Locate the cell with the specified text and output its (x, y) center coordinate. 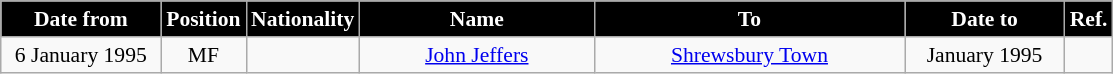
Nationality (302, 19)
Shrewsbury Town (749, 55)
Date to (985, 19)
Position (204, 19)
January 1995 (985, 55)
Ref. (1089, 19)
6 January 1995 (81, 55)
John Jeffers (476, 55)
Date from (81, 19)
MF (204, 55)
Name (476, 19)
To (749, 19)
